For the text-containing cell, return its midpoint in (x, y) coordinate format. 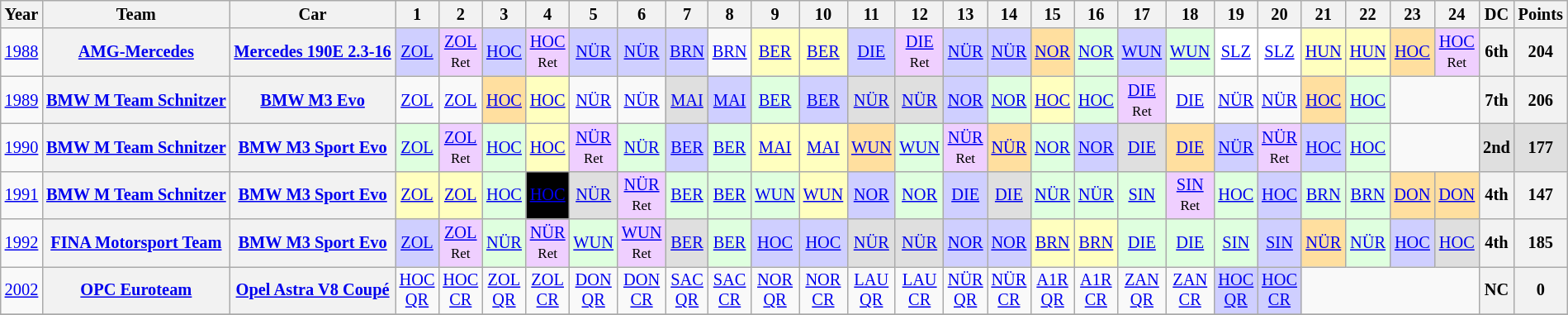
NORQR (775, 290)
1 (418, 14)
2 (461, 14)
6th (1496, 52)
Car (313, 14)
18 (1190, 14)
20 (1280, 14)
2nd (1496, 147)
13 (966, 14)
NÜRQR (966, 290)
Team (135, 14)
11 (871, 14)
24 (1457, 14)
4 (548, 14)
SACQR (687, 290)
1988 (21, 52)
WUNRet (642, 243)
Points (1541, 14)
NC (1496, 290)
SACCR (730, 290)
A1RQR (1052, 290)
2002 (21, 290)
DONCR (642, 290)
185 (1541, 243)
206 (1541, 100)
19 (1235, 14)
DC (1496, 14)
LAUQR (871, 290)
22 (1368, 14)
AMG-Mercedes (135, 52)
LAUCR (919, 290)
NORCR (823, 290)
ZOLQR (504, 290)
0 (1541, 290)
16 (1097, 14)
12 (919, 14)
ZANCR (1190, 290)
ZOLCR (548, 290)
3 (504, 14)
21 (1324, 14)
Opel Astra V8 Coupé (313, 290)
BMW M3 Evo (313, 100)
204 (1541, 52)
7 (687, 14)
Mercedes 190E 2.3-16 (313, 52)
17 (1142, 14)
10 (823, 14)
1990 (21, 147)
6 (642, 14)
5 (594, 14)
DONQR (594, 290)
OPC Euroteam (135, 290)
1989 (21, 100)
FINA Motorsport Team (135, 243)
A1RCR (1097, 290)
7th (1496, 100)
NÜRCR (1009, 290)
SINRet (1190, 195)
9 (775, 14)
8 (730, 14)
1991 (21, 195)
23 (1412, 14)
15 (1052, 14)
14 (1009, 14)
ZANQR (1142, 290)
177 (1541, 147)
147 (1541, 195)
1992 (21, 243)
Year (21, 14)
